Detect which cell encompasses the target text, then output its (x, y) center coordinate. 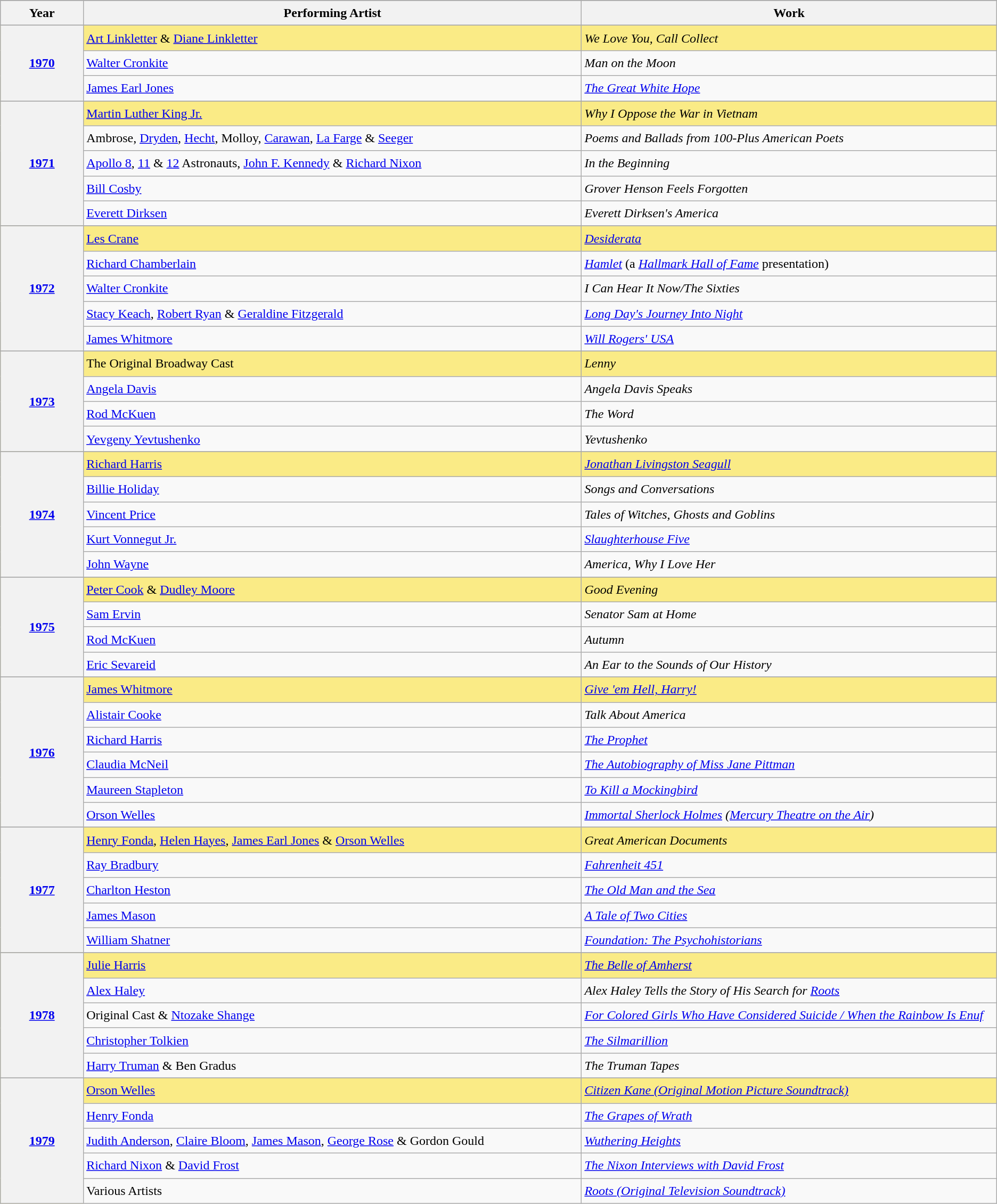
John Wayne (332, 564)
Foundation: The Psychohistorians (789, 940)
Work (789, 13)
Fahrenheit 451 (789, 865)
Poems and Ballads from 100-Plus American Poets (789, 138)
We Love You, Call Collect (789, 38)
For Colored Girls Who Have Considered Suicide / When the Rainbow Is Enuf (789, 1015)
The Old Man and the Sea (789, 890)
Sam Ervin (332, 615)
Julie Harris (332, 965)
Henry Fonda (332, 1116)
Richard Nixon & David Frost (332, 1166)
Hamlet (a Hallmark Hall of Fame presentation) (789, 263)
Great American Documents (789, 840)
I Can Hear It Now/The Sixties (789, 289)
Alistair Cooke (332, 715)
Vincent Price (332, 514)
Senator Sam at Home (789, 615)
America, Why I Love Her (789, 564)
Apollo 8, 11 & 12 Astronauts, John F. Kennedy & Richard Nixon (332, 163)
A Tale of Two Cities (789, 915)
1977 (42, 890)
James Earl Jones (332, 88)
The Nixon Interviews with David Frost (789, 1166)
Why I Oppose the War in Vietnam (789, 113)
The Great White Hope (789, 88)
Everett Dirksen's America (789, 213)
Talk About America (789, 715)
Charlton Heston (332, 890)
In the Beginning (789, 163)
Citizen Kane (Original Motion Picture Soundtrack) (789, 1091)
The Original Broadway Cast (332, 364)
Angela Davis (332, 389)
Long Day's Journey Into Night (789, 314)
Claudia McNeil (332, 765)
Lenny (789, 364)
Slaughterhouse Five (789, 539)
Maureen Stapleton (332, 790)
The Grapes of Wrath (789, 1116)
Kurt Vonnegut Jr. (332, 539)
Grover Henson Feels Forgotten (789, 189)
William Shatner (332, 940)
Billie Holiday (332, 489)
Man on the Moon (789, 63)
Richard Chamberlain (332, 263)
An Ear to the Sounds of Our History (789, 665)
Eric Sevareid (332, 665)
James Mason (332, 915)
Original Cast & Ntozake Shange (332, 1015)
Roots (Original Television Soundtrack) (789, 1191)
1979 (42, 1141)
Angela Davis Speaks (789, 389)
Desiderata (789, 239)
Henry Fonda, Helen Hayes, James Earl Jones & Orson Welles (332, 840)
Alex Haley Tells the Story of His Search for Roots (789, 990)
Immortal Sherlock Holmes (Mercury Theatre on the Air) (789, 815)
Yevtushenko (789, 439)
The Word (789, 414)
Year (42, 13)
1976 (42, 752)
1972 (42, 289)
Martin Luther King Jr. (332, 113)
Stacy Keach, Robert Ryan & Geraldine Fitzgerald (332, 314)
The Silmarillion (789, 1041)
Various Artists (332, 1191)
Harry Truman & Ben Gradus (332, 1065)
Give 'em Hell, Harry! (789, 689)
The Autobiography of Miss Jane Pittman (789, 765)
1975 (42, 627)
Judith Anderson, Claire Bloom, James Mason, George Rose & Gordon Gould (332, 1141)
The Truman Tapes (789, 1065)
1973 (42, 402)
1970 (42, 63)
Bill Cosby (332, 189)
1974 (42, 514)
Good Evening (789, 589)
The Prophet (789, 740)
1971 (42, 163)
Tales of Witches, Ghosts and Goblins (789, 514)
Ray Bradbury (332, 865)
The Belle of Amherst (789, 965)
Will Rogers' USA (789, 339)
To Kill a Mockingbird (789, 790)
Peter Cook & Dudley Moore (332, 589)
Yevgeny Yevtushenko (332, 439)
Songs and Conversations (789, 489)
1978 (42, 1015)
Christopher Tolkien (332, 1041)
Performing Artist (332, 13)
Everett Dirksen (332, 213)
Ambrose, Dryden, Hecht, Molloy, Carawan, La Farge & Seeger (332, 138)
Jonathan Livingston Seagull (789, 464)
Alex Haley (332, 990)
Art Linkletter & Diane Linkletter (332, 38)
Autumn (789, 639)
Les Crane (332, 239)
Wuthering Heights (789, 1141)
